Output the [x, y] coordinate of the center of the cell containing the given text.  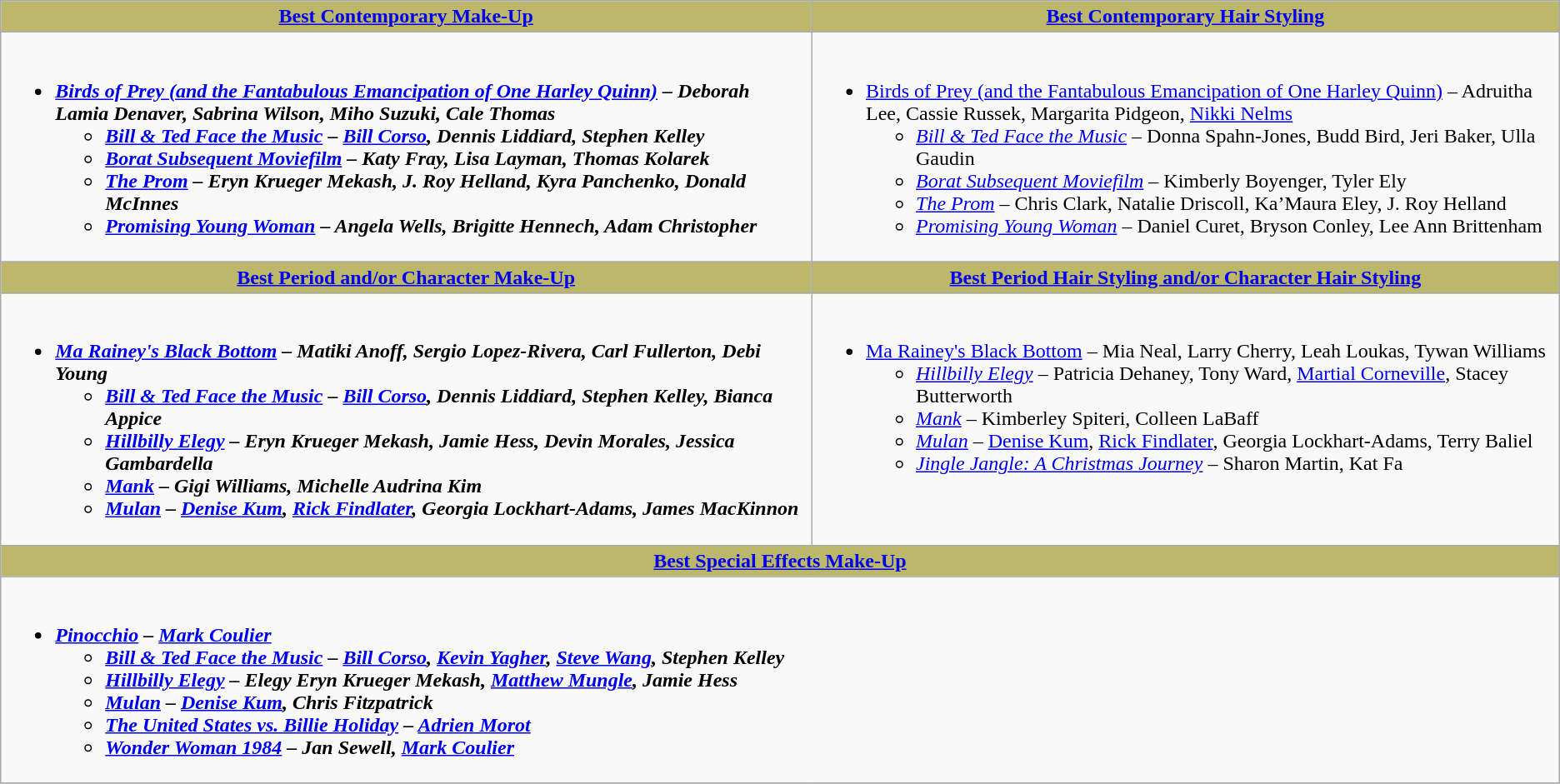
Best Special Effects Make-Up [780, 561]
Best Contemporary Make-Up [407, 17]
Best Period Hair Styling and/or Character Hair Styling [1186, 277]
Best Contemporary Hair Styling [1186, 17]
Best Period and/or Character Make-Up [407, 277]
